Extract the (X, Y) coordinate from the center of the cell holding the provided text.  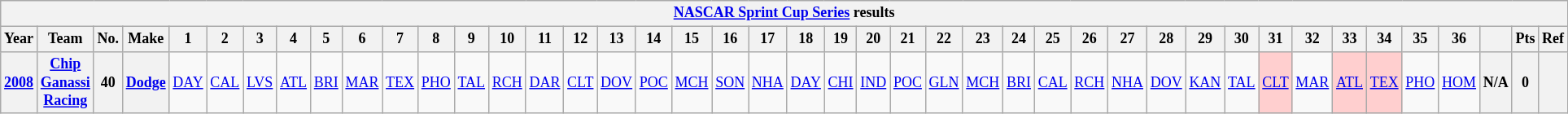
15 (692, 39)
14 (653, 39)
40 (107, 82)
11 (545, 39)
N/A (1496, 82)
32 (1312, 39)
DAR (545, 82)
24 (1019, 39)
HOM (1460, 82)
29 (1205, 39)
30 (1242, 39)
19 (841, 39)
Ref (1553, 39)
NASCAR Sprint Cup Series results (784, 13)
26 (1090, 39)
18 (806, 39)
CHI (841, 82)
8 (436, 39)
7 (400, 39)
Make (146, 39)
21 (908, 39)
28 (1166, 39)
Year (20, 39)
34 (1384, 39)
Pts (1525, 39)
22 (944, 39)
6 (362, 39)
Dodge (146, 82)
31 (1276, 39)
16 (731, 39)
No. (107, 39)
17 (768, 39)
25 (1053, 39)
KAN (1205, 82)
1 (188, 39)
13 (617, 39)
36 (1460, 39)
35 (1421, 39)
12 (581, 39)
4 (294, 39)
27 (1128, 39)
GLN (944, 82)
Team (65, 39)
IND (874, 82)
Chip Ganassi Racing (65, 82)
LVS (260, 82)
23 (983, 39)
20 (874, 39)
SON (731, 82)
2 (225, 39)
0 (1525, 82)
10 (507, 39)
9 (471, 39)
3 (260, 39)
5 (325, 39)
33 (1350, 39)
2008 (20, 82)
